Provide the (X, Y) coordinate of the cell's center where the given text is located.  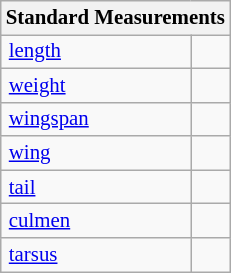
wingspan (96, 119)
tail (96, 187)
wing (96, 153)
length (96, 51)
tarsus (96, 255)
culmen (96, 221)
weight (96, 85)
Standard Measurements (116, 18)
